From the cell containing the given text, extract its center point as [X, Y] coordinate. 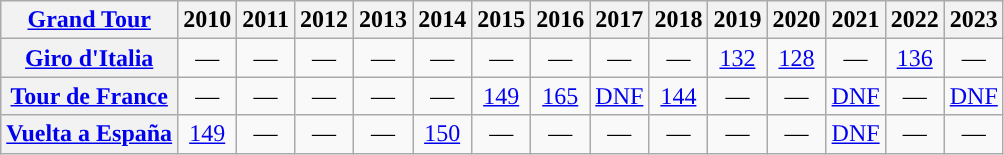
2014 [442, 20]
2018 [678, 20]
2015 [502, 20]
128 [796, 58]
2016 [560, 20]
2019 [738, 20]
Tour de France [90, 96]
165 [560, 96]
2021 [856, 20]
2011 [266, 20]
150 [442, 134]
Giro d'Italia [90, 58]
136 [914, 58]
2022 [914, 20]
2017 [620, 20]
2020 [796, 20]
2012 [324, 20]
Vuelta a España [90, 134]
2010 [208, 20]
132 [738, 58]
144 [678, 96]
2013 [384, 20]
2023 [974, 20]
Grand Tour [90, 20]
